For the text-containing cell, return its midpoint in [X, Y] coordinate format. 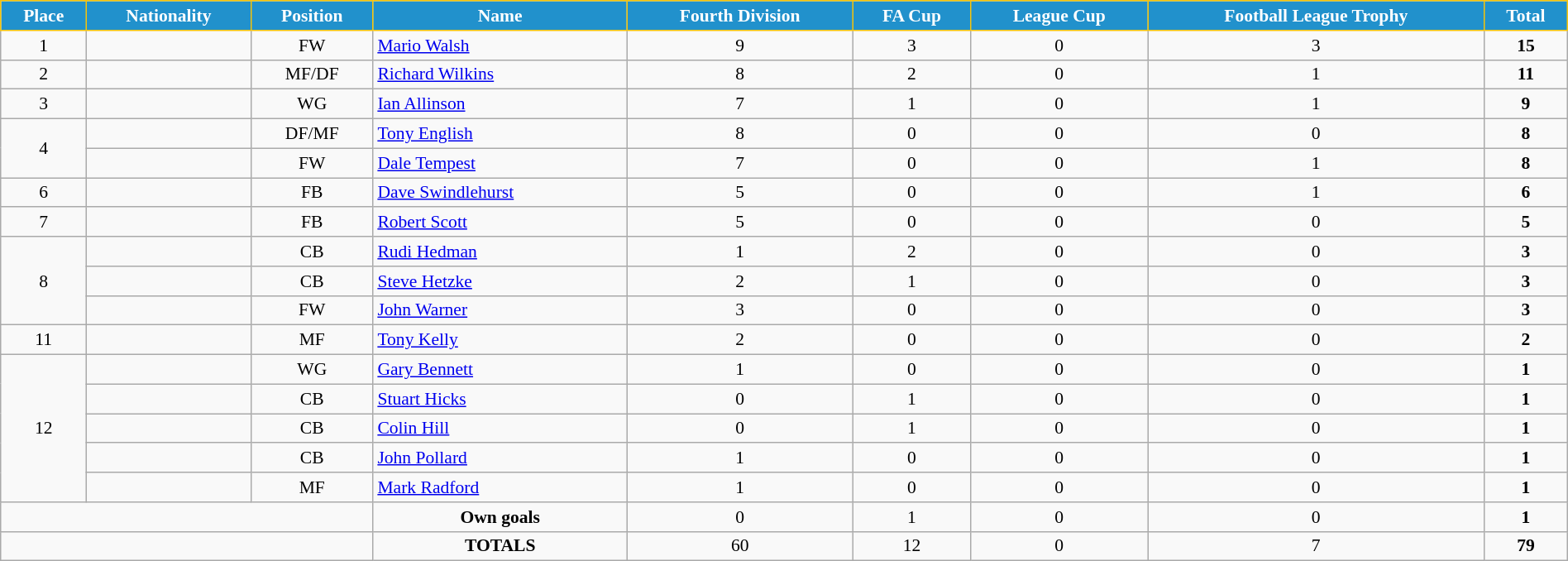
4 [44, 149]
Stuart Hicks [500, 399]
Robert Scott [500, 223]
79 [1527, 546]
Total [1527, 16]
60 [739, 546]
Richard Wilkins [500, 74]
Ian Allinson [500, 104]
Dale Tempest [500, 163]
Tony Kelly [500, 340]
Colin Hill [500, 429]
John Warner [500, 310]
Own goals [500, 517]
Place [44, 16]
FA Cup [911, 16]
John Pollard [500, 458]
Dave Swindlehurst [500, 193]
15 [1527, 46]
Rudi Hedman [500, 252]
DF/MF [312, 134]
Gary Bennett [500, 370]
Fourth Division [739, 16]
TOTALS [500, 546]
Position [312, 16]
Tony English [500, 134]
Nationality [169, 16]
MF/DF [312, 74]
Name [500, 16]
Mario Walsh [500, 46]
League Cup [1059, 16]
Steve Hetzke [500, 281]
Mark Radford [500, 487]
Football League Trophy [1317, 16]
